Provide the (x, y) coordinate of the cell's center where the given text is located.  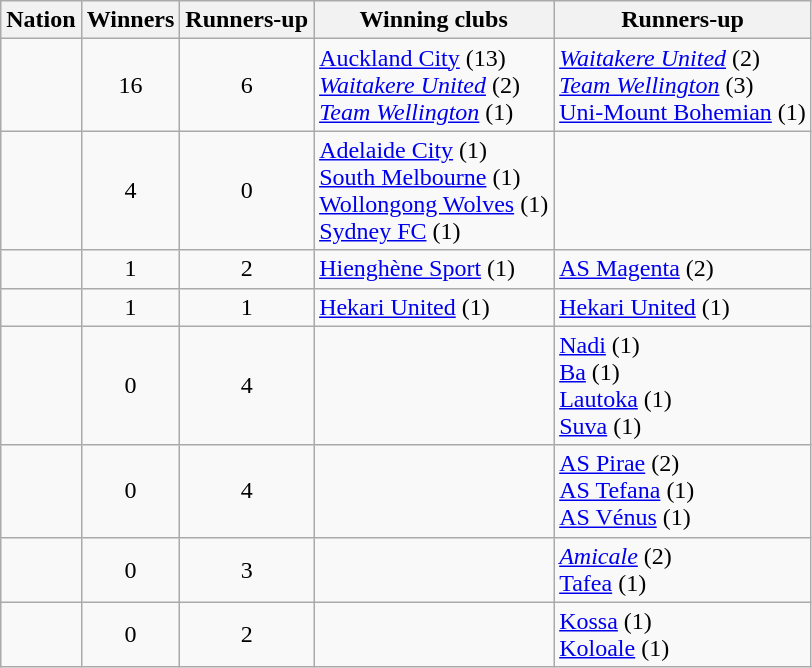
Nadi (1)Ba (1)Lautoka (1)Suva (1) (683, 386)
16 (130, 85)
Waitakere United (2)Team Wellington (3)Uni-Mount Bohemian (1) (683, 85)
Kossa (1)Koloale (1) (683, 634)
Amicale (2)Tafea (1) (683, 570)
6 (247, 85)
Winners (130, 20)
AS Magenta (2) (683, 269)
Winning clubs (434, 20)
3 (247, 570)
Adelaide City (1)South Melbourne (1)Wollongong Wolves (1)Sydney FC (1) (434, 190)
Auckland City (13)Waitakere United (2)Team Wellington (1) (434, 85)
Nation (41, 20)
Hienghène Sport (1) (434, 269)
AS Pirae (2)AS Tefana (1)AS Vénus (1) (683, 491)
